From the cell containing the given text, extract its center point as [X, Y] coordinate. 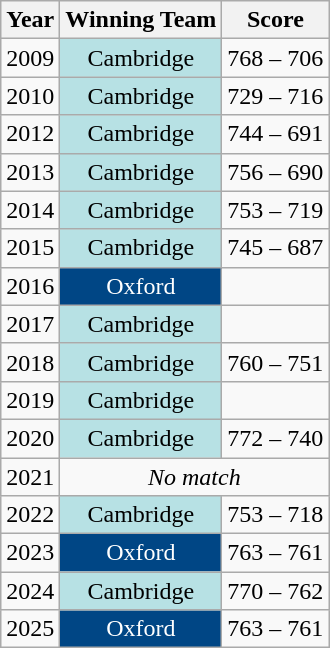
2020 [30, 438]
753 – 719 [276, 210]
2015 [30, 248]
2023 [30, 553]
2010 [30, 96]
768 – 706 [276, 58]
2024 [30, 591]
2025 [30, 629]
2009 [30, 58]
2013 [30, 172]
745 – 687 [276, 248]
2017 [30, 324]
Score [276, 20]
Winning Team [141, 20]
2012 [30, 134]
772 – 740 [276, 438]
770 – 762 [276, 591]
760 – 751 [276, 362]
756 – 690 [276, 172]
Year [30, 20]
2021 [30, 477]
744 – 691 [276, 134]
753 – 718 [276, 515]
2018 [30, 362]
No match [194, 477]
2019 [30, 400]
2016 [30, 286]
729 – 716 [276, 96]
2014 [30, 210]
2022 [30, 515]
